Detect which cell encompasses the target text, then output its (x, y) center coordinate. 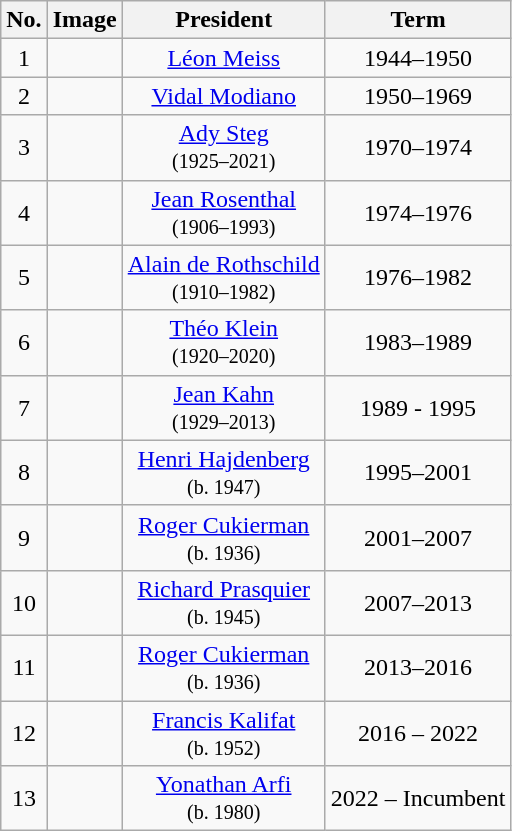
Henri Hajdenberg (b. 1947) (224, 472)
Jean Kahn (1929–2013) (224, 408)
8 (24, 472)
Image (84, 20)
3 (24, 148)
1970–1974 (418, 148)
1950–1969 (418, 96)
1976–1982 (418, 278)
1983–1989 (418, 342)
9 (24, 538)
5 (24, 278)
11 (24, 668)
No. (24, 20)
Yonathan Arfi (b. 1980) (224, 798)
Ady Steg(1925–2021) (224, 148)
1944–1950 (418, 58)
1995–2001 (418, 472)
Léon Meiss (224, 58)
2013–2016 (418, 668)
4 (24, 212)
Richard Prasquier (b. 1945) (224, 602)
Théo Klein (1920–2020) (224, 342)
Term (418, 20)
2001–2007 (418, 538)
1 (24, 58)
Jean Rosenthal (1906–1993) (224, 212)
Francis Kalifat (b. 1952) (224, 732)
10 (24, 602)
13 (24, 798)
1974–1976 (418, 212)
2 (24, 96)
Vidal Modiano (224, 96)
2007–2013 (418, 602)
12 (24, 732)
6 (24, 342)
President (224, 20)
2016 – 2022 (418, 732)
7 (24, 408)
2022 – Incumbent (418, 798)
Alain de Rothschild (1910–1982) (224, 278)
1989 - 1995 (418, 408)
